Locate the cell with the specified text and output its (x, y) center coordinate. 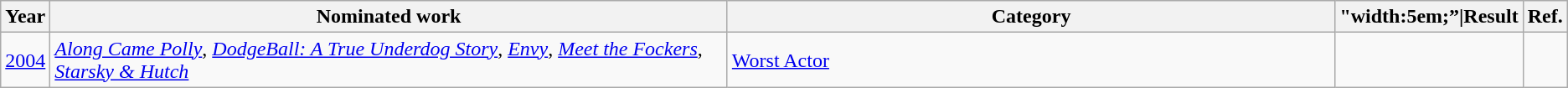
Ref. (1545, 17)
Category (1031, 17)
"width:5em;”|Result (1429, 17)
Nominated work (389, 17)
2004 (25, 60)
Along Came Polly, DodgeBall: A True Underdog Story, Envy, Meet the Fockers,Starsky & Hutch (389, 60)
Year (25, 17)
Worst Actor (1031, 60)
